From the cell containing the given text, extract its center point as [X, Y] coordinate. 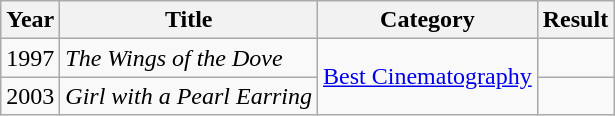
Year [30, 20]
Best Cinematography [428, 77]
1997 [30, 58]
2003 [30, 96]
Category [428, 20]
Title [189, 20]
Girl with a Pearl Earring [189, 96]
The Wings of the Dove [189, 58]
Result [575, 20]
